Determine the (X, Y) coordinate at the center of the cell enclosing the given text.  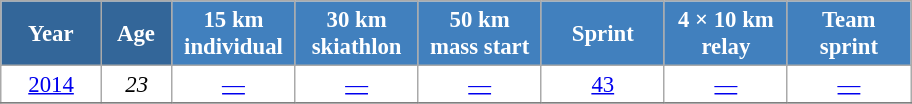
30 km skiathlon (356, 34)
Sprint (602, 34)
23 (136, 85)
43 (602, 85)
50 km mass start (480, 34)
4 × 10 km relay (726, 34)
Team sprint (848, 34)
2014 (52, 85)
Year (52, 34)
Age (136, 34)
15 km individual (234, 34)
